Scan for the cell matching the given text and deliver its [x, y] coordinate at center. 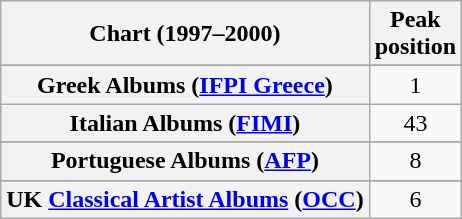
Greek Albums (IFPI Greece) [185, 85]
Chart (1997–2000) [185, 34]
UK Classical Artist Albums (OCC) [185, 199]
Portuguese Albums (AFP) [185, 161]
Italian Albums (FIMI) [185, 123]
8 [415, 161]
1 [415, 85]
43 [415, 123]
6 [415, 199]
Peakposition [415, 34]
